Extract the (X, Y) coordinate from the center of the cell holding the provided text.  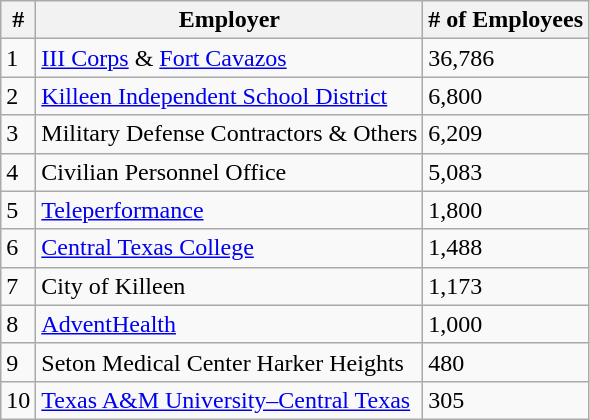
2 (18, 96)
Military Defense Contractors & Others (230, 134)
Seton Medical Center Harker Heights (230, 362)
1,000 (506, 324)
5 (18, 210)
1,488 (506, 248)
6 (18, 248)
1,800 (506, 210)
36,786 (506, 58)
Central Texas College (230, 248)
4 (18, 172)
# of Employees (506, 20)
6,800 (506, 96)
10 (18, 400)
6,209 (506, 134)
305 (506, 400)
# (18, 20)
480 (506, 362)
8 (18, 324)
7 (18, 286)
City of Killeen (230, 286)
III Corps & Fort Cavazos (230, 58)
AdventHealth (230, 324)
Killeen Independent School District (230, 96)
1,173 (506, 286)
1 (18, 58)
Civilian Personnel Office (230, 172)
5,083 (506, 172)
Texas A&M University–Central Texas (230, 400)
Employer (230, 20)
3 (18, 134)
Teleperformance (230, 210)
9 (18, 362)
